Search for the cell housing the specified text and yield its (X, Y) center coordinate. 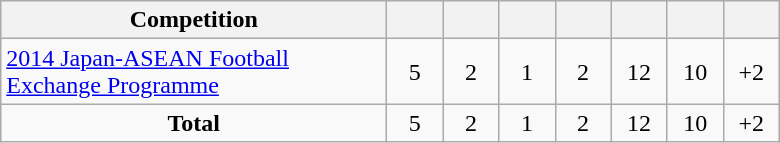
Competition (194, 20)
2014 Japan-ASEAN Football Exchange Programme (194, 72)
Total (194, 123)
